Search for the cell housing the specified text and yield its (x, y) center coordinate. 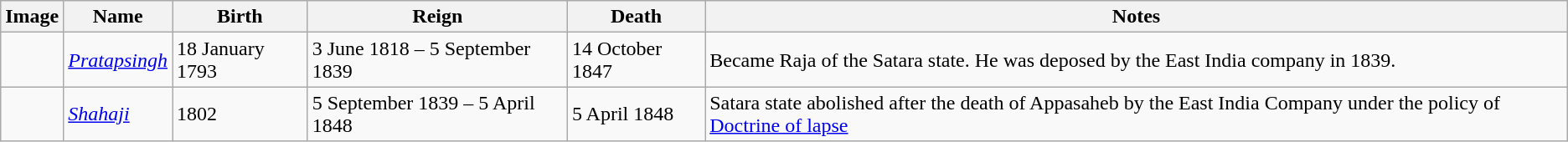
Notes (1137, 17)
18 January 1793 (240, 60)
Satara state abolished after the death of Appasaheb by the East India Company under the policy of Doctrine of lapse (1137, 114)
14 October 1847 (636, 60)
Image (32, 17)
Birth (240, 17)
Death (636, 17)
Shahaji (118, 114)
Name (118, 17)
5 April 1848 (636, 114)
Pratapsingh (118, 60)
3 June 1818 – 5 September 1839 (437, 60)
1802 (240, 114)
Became Raja of the Satara state. He was deposed by the East India company in 1839. (1137, 60)
5 September 1839 – 5 April 1848 (437, 114)
Reign (437, 17)
